Capture the cell that displays the provided text and extract its (x, y) central coordinate. 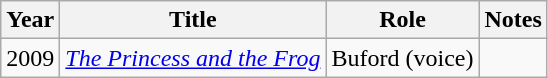
Year (30, 20)
2009 (30, 58)
Title (193, 20)
Buford (voice) (402, 58)
The Princess and the Frog (193, 58)
Notes (513, 20)
Role (402, 20)
